Find where the given text appears and provide that cell's center as (x, y) coordinate. 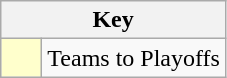
Key (114, 20)
Teams to Playoffs (134, 58)
